For the text-containing cell, return its midpoint in [X, Y] coordinate format. 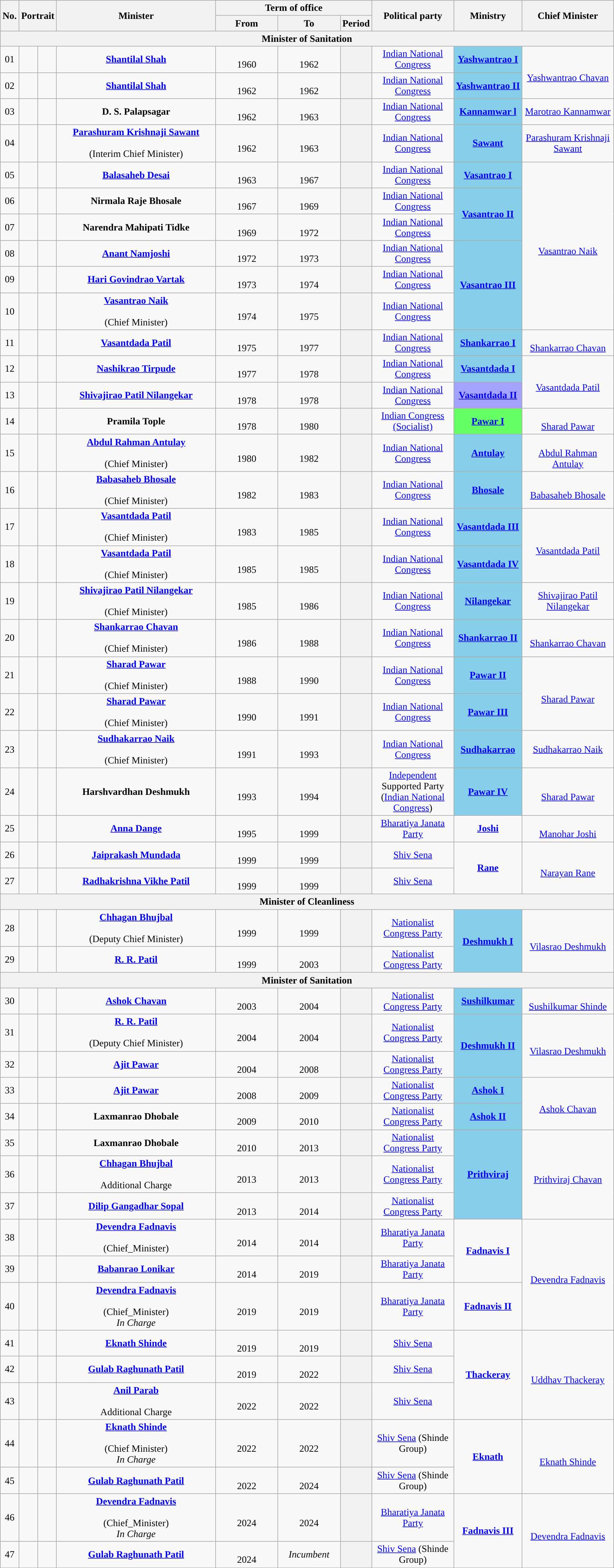
Minister of Cleanliness [307, 902]
Sawant [488, 143]
Deshmukh II [488, 1046]
Jaiprakash Mundada [136, 854]
24 [10, 792]
11 [10, 343]
From [247, 23]
Pawar I [488, 422]
Shankarrao II [488, 638]
Antulay [488, 453]
Fadnavis I [488, 1250]
17 [10, 527]
38 [10, 1237]
Period [356, 23]
Vasantdada II [488, 395]
28 [10, 928]
Sudhakarrao Naik (Chief Minister) [136, 749]
45 [10, 1480]
Independent Supported Party (Indian National Congress) [413, 792]
Parashuram Krishnaji Sawant (Interim Chief Minister) [136, 143]
21 [10, 675]
Vasantrao II [488, 214]
Fadnavis II [488, 1307]
Pramila Tople [136, 422]
06 [10, 201]
Dilip Gangadhar Sopal [136, 1206]
Yashwantrao II [488, 85]
Nashikrao Tirpude [136, 369]
Nilangekar [488, 601]
19 [10, 601]
Chhagan Bhujbal (Deputy Chief Minister) [136, 928]
15 [10, 453]
Narayan Rane [568, 868]
Nirmala Raje Bhosale [136, 201]
Abdul Rahman Antulay (Chief Minister) [136, 453]
10 [10, 311]
Portrait [38, 16]
Babasaheb Bhosale (Chief Minister) [136, 490]
12 [10, 369]
Ministry [488, 16]
Yashwantrao I [488, 60]
Incumbent [309, 1554]
Deshmukh I [488, 941]
Devendra Fadnavis (Chief_Minister) [136, 1237]
42 [10, 1369]
1994 [309, 792]
Eknath Shinde (Chief Minister)In Charge [136, 1443]
Ashok I [488, 1090]
01 [10, 60]
Anna Dange [136, 829]
13 [10, 395]
07 [10, 227]
Rane [488, 868]
26 [10, 854]
25 [10, 829]
Vasantrao Naik [568, 245]
Radhakrishna Vikhe Patil [136, 881]
08 [10, 253]
Babasaheb Bhosale [568, 490]
1995 [247, 829]
Sushilkumar [488, 1001]
Ashok II [488, 1117]
41 [10, 1344]
Abdul Rahman Antulay [568, 453]
Anil Parab Additional Charge [136, 1401]
37 [10, 1206]
14 [10, 422]
39 [10, 1269]
47 [10, 1554]
Shivajirao Patil Nilangekar (Chief Minister) [136, 601]
36 [10, 1174]
Term of office [294, 8]
Chhagan Bhujbal Additional Charge [136, 1174]
23 [10, 749]
Vasantrao III [488, 285]
Sudhakarrao Naik [568, 749]
Chief Minister [568, 16]
Sushilkumar Shinde [568, 1001]
Pawar II [488, 675]
09 [10, 279]
35 [10, 1142]
31 [10, 1033]
No. [10, 16]
Fadnavis III [488, 1531]
D. S. Palapsagar [136, 112]
16 [10, 490]
05 [10, 175]
Marotrao Kannamwar [568, 112]
32 [10, 1064]
27 [10, 881]
Uddhav Thackeray [568, 1375]
Shankarrao Chavan (Chief Minister) [136, 638]
Shankarrao I [488, 343]
R. R. Patil [136, 960]
Prithviraj [488, 1174]
Narendra Mahipati Tidke [136, 227]
29 [10, 960]
43 [10, 1401]
Pawar III [488, 712]
Pawar IV [488, 792]
44 [10, 1443]
40 [10, 1307]
Joshi [488, 829]
Prithviraj Chavan [568, 1174]
Vasantrao Naik (Chief Minister) [136, 311]
Parashuram Krishnaji Sawant [568, 143]
46 [10, 1517]
Yashwantrao Chavan [568, 72]
Harshvardhan Deshmukh [136, 792]
Thackeray [488, 1375]
20 [10, 638]
Babanrao Lonikar [136, 1269]
18 [10, 564]
Vasantdada IV [488, 564]
Anant Namjoshi [136, 253]
Sudhakarrao [488, 749]
Vasantdada I [488, 369]
Manohar Joshi [568, 829]
Vasantrao I [488, 175]
Kannamwar l [488, 112]
34 [10, 1117]
04 [10, 143]
R. R. Patil (Deputy Chief Minister) [136, 1033]
Hari Govindrao Vartak [136, 279]
To [309, 23]
Vasantdada III [488, 527]
Bhosale [488, 490]
22 [10, 712]
Eknath [488, 1457]
33 [10, 1090]
Indian Congress (Socialist) [413, 422]
30 [10, 1001]
03 [10, 112]
Political party [413, 16]
Balasaheb Desai [136, 175]
Minister [136, 16]
1960 [247, 60]
02 [10, 85]
